Scan for the cell matching the given text and deliver its (x, y) coordinate at center. 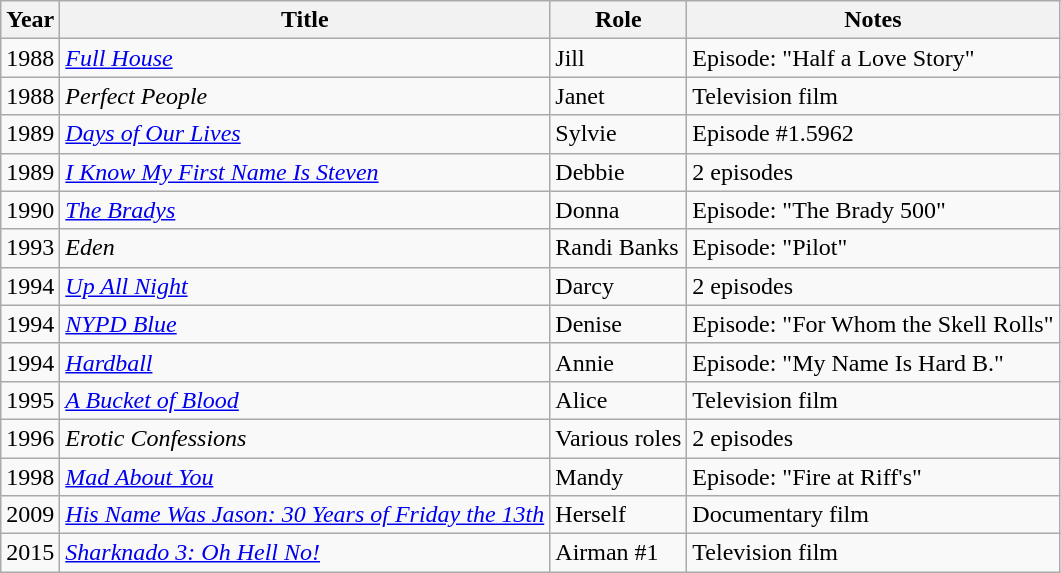
Role (618, 20)
1990 (30, 210)
Jill (618, 58)
2009 (30, 515)
Eden (305, 248)
Annie (618, 362)
Days of Our Lives (305, 134)
1993 (30, 248)
His Name Was Jason: 30 Years of Friday the 13th (305, 515)
Episode: "Pilot" (873, 248)
Alice (618, 400)
Hardball (305, 362)
Denise (618, 324)
Herself (618, 515)
Debbie (618, 172)
Episode: "For Whom the Skell Rolls" (873, 324)
A Bucket of Blood (305, 400)
1996 (30, 438)
Donna (618, 210)
Episode #1.5962 (873, 134)
Episode: "My Name Is Hard B." (873, 362)
Full House (305, 58)
1998 (30, 477)
Episode: "The Brady 500" (873, 210)
Year (30, 20)
Perfect People (305, 96)
Darcy (618, 286)
Episode: "Fire at Riff's" (873, 477)
Randi Banks (618, 248)
Janet (618, 96)
Mandy (618, 477)
Airman #1 (618, 553)
Sharknado 3: Oh Hell No! (305, 553)
Up All Night (305, 286)
Episode: "Half a Love Story" (873, 58)
Sylvie (618, 134)
The Bradys (305, 210)
Mad About You (305, 477)
I Know My First Name Is Steven (305, 172)
Title (305, 20)
Notes (873, 20)
Various roles (618, 438)
2015 (30, 553)
Erotic Confessions (305, 438)
1995 (30, 400)
Documentary film (873, 515)
NYPD Blue (305, 324)
